From the cell containing the given text, extract its center point as [x, y] coordinate. 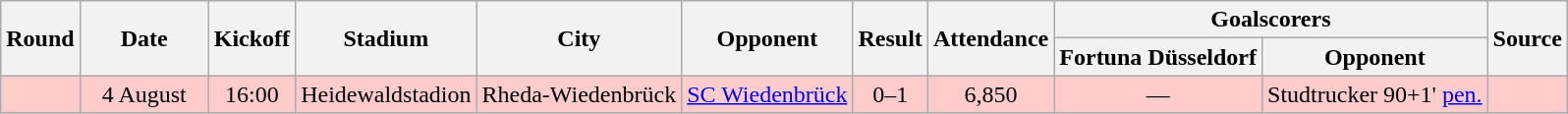
4 August [143, 94]
Attendance [990, 38]
Heidewaldstadion [386, 94]
Kickoff [252, 38]
Studtrucker 90+1' pen. [1375, 94]
Result [890, 38]
Goalscorers [1271, 20]
City [580, 38]
SC Wiedenbrück [767, 94]
0–1 [890, 94]
6,850 [990, 94]
Round [40, 38]
Stadium [386, 38]
— [1158, 94]
16:00 [252, 94]
Rheda-Wiedenbrück [580, 94]
Source [1527, 38]
Fortuna Düsseldorf [1158, 57]
Date [143, 38]
